For the text-containing cell, return its midpoint in [X, Y] coordinate format. 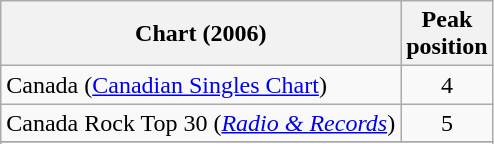
Canada (Canadian Singles Chart) [201, 85]
Chart (2006) [201, 34]
Canada Rock Top 30 (Radio & Records) [201, 123]
4 [447, 85]
Peakposition [447, 34]
5 [447, 123]
